For the text-containing cell, return its midpoint in [X, Y] coordinate format. 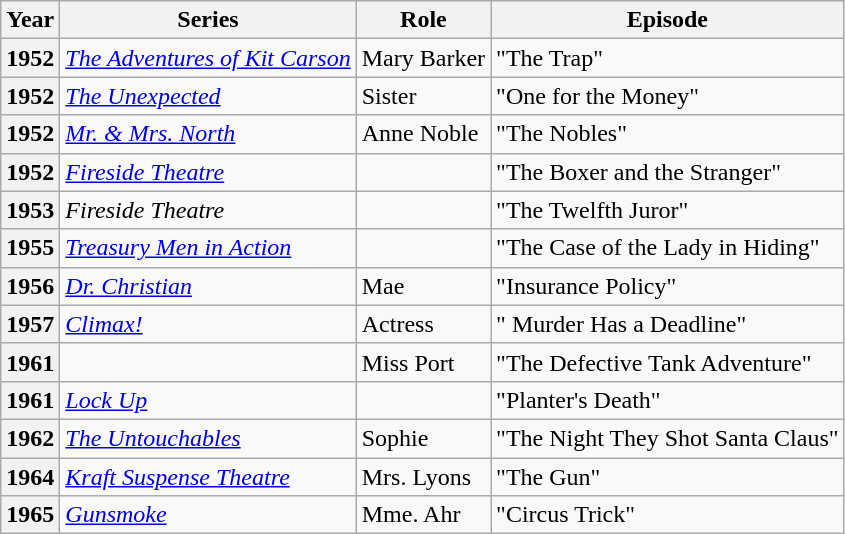
Mary Barker [423, 58]
Anne Noble [423, 134]
Treasury Men in Action [208, 248]
"Insurance Policy" [668, 286]
Dr. Christian [208, 286]
"The Nobles" [668, 134]
Episode [668, 20]
The Untouchables [208, 438]
Gunsmoke [208, 515]
1957 [30, 324]
Miss Port [423, 362]
Year [30, 20]
Series [208, 20]
The Adventures of Kit Carson [208, 58]
1962 [30, 438]
Mr. & Mrs. North [208, 134]
Role [423, 20]
1964 [30, 477]
1953 [30, 210]
"The Trap" [668, 58]
Climax! [208, 324]
Mme. Ahr [423, 515]
Sophie [423, 438]
"Circus Trick" [668, 515]
Sister [423, 96]
The Unexpected [208, 96]
"Planter's Death" [668, 400]
"The Boxer and the Stranger" [668, 172]
Actress [423, 324]
"The Gun" [668, 477]
Mrs. Lyons [423, 477]
1965 [30, 515]
Mae [423, 286]
1955 [30, 248]
Kraft Suspense Theatre [208, 477]
Lock Up [208, 400]
"The Twelfth Juror" [668, 210]
" Murder Has a Deadline" [668, 324]
"The Defective Tank Adventure" [668, 362]
"One for the Money" [668, 96]
"The Case of the Lady in Hiding" [668, 248]
"The Night They Shot Santa Claus" [668, 438]
1956 [30, 286]
